Detect which cell encompasses the target text, then output its [X, Y] center coordinate. 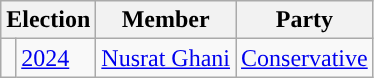
Nusrat Ghani [166, 58]
2024 [56, 58]
Election [48, 20]
Conservative [305, 58]
Member [166, 20]
Party [305, 20]
